Pinpoint the cell where the given text exists, returning its [X, Y] midpoint coordinate. 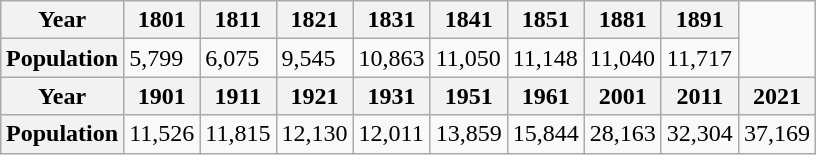
1931 [392, 96]
13,859 [468, 134]
11,815 [238, 134]
2021 [776, 96]
37,169 [776, 134]
1881 [622, 20]
1851 [546, 20]
1831 [392, 20]
1891 [700, 20]
1801 [162, 20]
2011 [700, 96]
1811 [238, 20]
11,717 [700, 58]
1921 [314, 96]
1841 [468, 20]
1821 [314, 20]
1911 [238, 96]
28,163 [622, 134]
32,304 [700, 134]
2001 [622, 96]
1951 [468, 96]
12,130 [314, 134]
9,545 [314, 58]
11,148 [546, 58]
11,040 [622, 58]
1961 [546, 96]
11,526 [162, 134]
11,050 [468, 58]
5,799 [162, 58]
1901 [162, 96]
15,844 [546, 134]
6,075 [238, 58]
12,011 [392, 134]
10,863 [392, 58]
